Search for the cell housing the specified text and yield its (x, y) center coordinate. 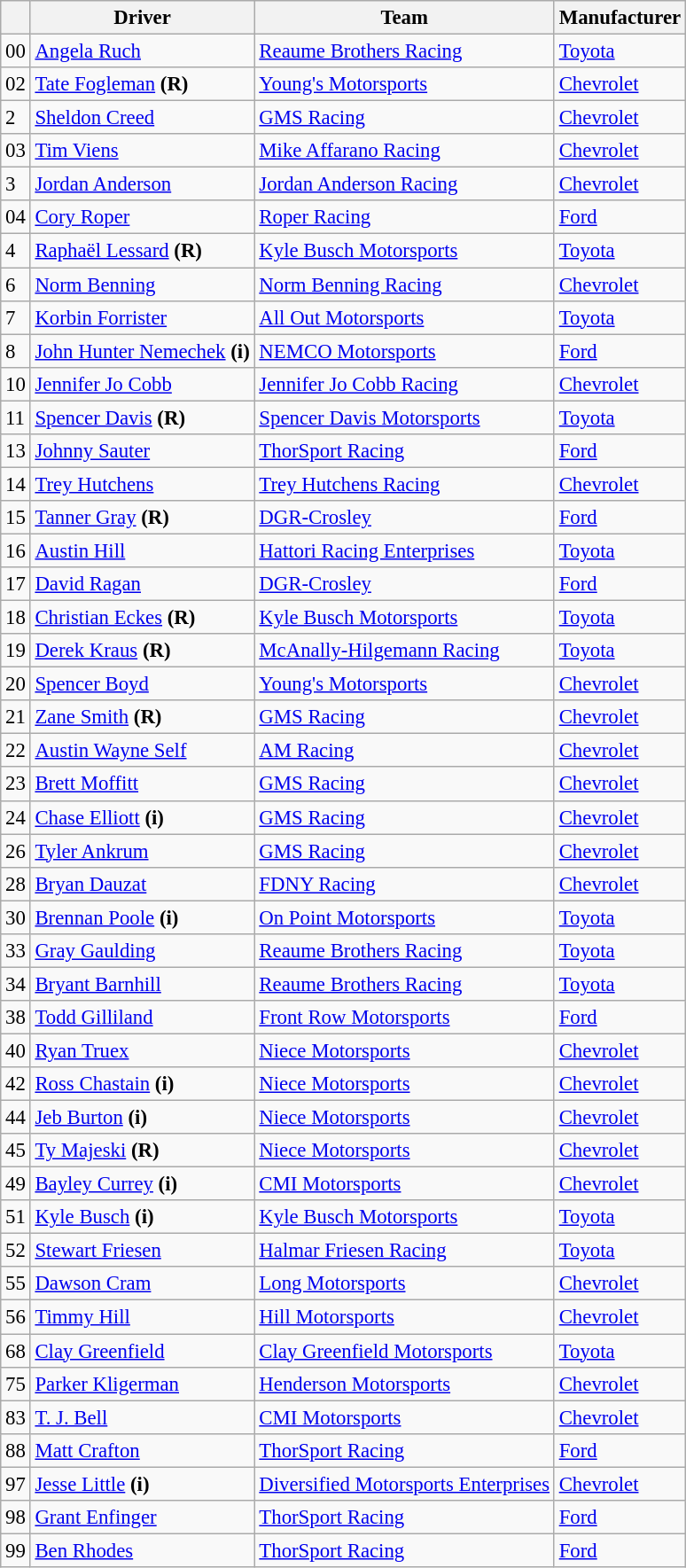
Johnny Sauter (142, 451)
13 (16, 451)
Jennifer Jo Cobb (142, 384)
Tim Viens (142, 151)
30 (16, 917)
Stewart Friesen (142, 1251)
NEMCO Motorsports (404, 351)
Spencer Davis (R) (142, 417)
Ryan Truex (142, 1050)
21 (16, 717)
38 (16, 1018)
Derek Kraus (R) (142, 651)
19 (16, 651)
Jennifer Jo Cobb Racing (404, 384)
Trey Hutchens (142, 484)
Zane Smith (R) (142, 717)
23 (16, 784)
22 (16, 751)
56 (16, 1317)
Clay Greenfield (142, 1351)
03 (16, 151)
51 (16, 1217)
34 (16, 984)
10 (16, 384)
99 (16, 1550)
45 (16, 1151)
68 (16, 1351)
Tate Fogleman (R) (142, 84)
Norm Benning Racing (404, 285)
8 (16, 351)
T. J. Bell (142, 1417)
Cory Roper (142, 217)
Long Motorsports (404, 1284)
Bryant Barnhill (142, 984)
44 (16, 1118)
55 (16, 1284)
Diversified Motorsports Enterprises (404, 1484)
Hattori Racing Enterprises (404, 550)
Angela Ruch (142, 51)
FDNY Racing (404, 884)
Raphaël Lessard (R) (142, 251)
Brennan Poole (i) (142, 917)
Henderson Motorsports (404, 1384)
Mike Affarano Racing (404, 151)
Timmy Hill (142, 1317)
Austin Wayne Self (142, 751)
15 (16, 518)
Austin Hill (142, 550)
83 (16, 1417)
98 (16, 1517)
Roper Racing (404, 217)
On Point Motorsports (404, 917)
28 (16, 884)
Clay Greenfield Motorsports (404, 1351)
3 (16, 184)
All Out Motorsports (404, 317)
Dawson Cram (142, 1284)
02 (16, 84)
Todd Gilliland (142, 1018)
Korbin Forrister (142, 317)
00 (16, 51)
24 (16, 817)
7 (16, 317)
6 (16, 285)
33 (16, 951)
49 (16, 1184)
Christian Eckes (R) (142, 618)
52 (16, 1251)
11 (16, 417)
Jordan Anderson (142, 184)
Gray Gaulding (142, 951)
John Hunter Nemechek (i) (142, 351)
AM Racing (404, 751)
20 (16, 684)
97 (16, 1484)
40 (16, 1050)
Ty Majeski (R) (142, 1151)
14 (16, 484)
Bryan Dauzat (142, 884)
Halmar Friesen Racing (404, 1251)
Parker Kligerman (142, 1384)
Kyle Busch (i) (142, 1217)
42 (16, 1084)
Jeb Burton (i) (142, 1118)
16 (16, 550)
18 (16, 618)
Manufacturer (620, 18)
Matt Crafton (142, 1450)
Jesse Little (i) (142, 1484)
17 (16, 584)
Spencer Boyd (142, 684)
75 (16, 1384)
88 (16, 1450)
Hill Motorsports (404, 1317)
Grant Enfinger (142, 1517)
Trey Hutchens Racing (404, 484)
Spencer Davis Motorsports (404, 417)
McAnally-Hilgemann Racing (404, 651)
Brett Moffitt (142, 784)
Tanner Gray (R) (142, 518)
26 (16, 851)
David Ragan (142, 584)
Jordan Anderson Racing (404, 184)
Ross Chastain (i) (142, 1084)
Team (404, 18)
Tyler Ankrum (142, 851)
Ben Rhodes (142, 1550)
Norm Benning (142, 285)
Driver (142, 18)
04 (16, 217)
Chase Elliott (i) (142, 817)
Sheldon Creed (142, 118)
Front Row Motorsports (404, 1018)
2 (16, 118)
4 (16, 251)
Bayley Currey (i) (142, 1184)
